From the cell containing the given text, extract its center point as (x, y) coordinate. 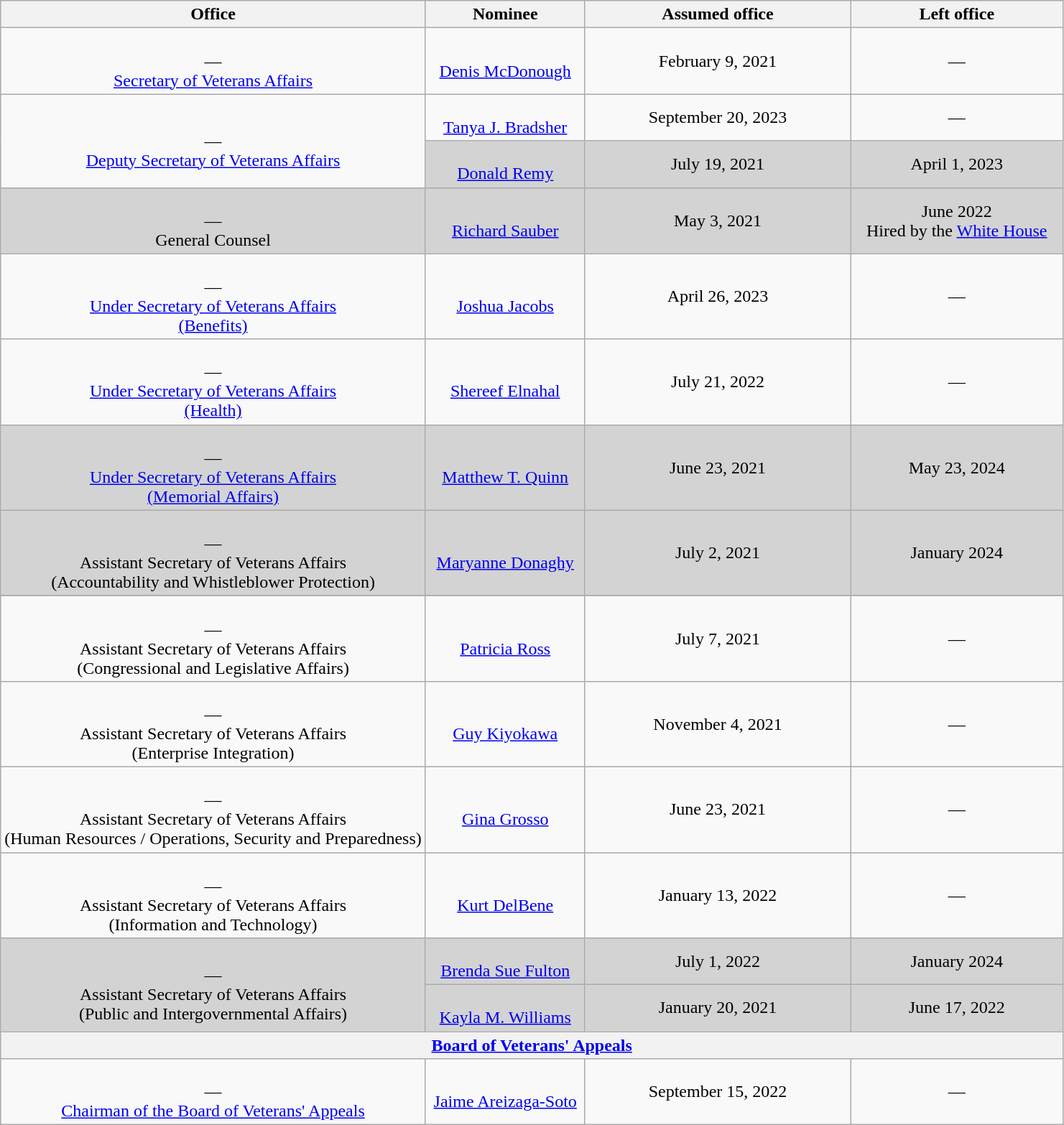
Gina Grosso (505, 809)
—Assistant Secretary of Veterans Affairs(Public and Intergovernmental Affairs) (213, 985)
Kurt DelBene (505, 895)
—Chairman of the Board of Veterans' Appeals (213, 1092)
Brenda Sue Fulton (505, 961)
Guy Kiyokawa (505, 724)
—Assistant Secretary of Veterans Affairs(Congressional and Legislative Affairs) (213, 638)
—Assistant Secretary of Veterans Affairs(Accountability and Whistleblower Protection) (213, 553)
Jaime Areizaga-Soto (505, 1092)
September 20, 2023 (718, 118)
Maryanne Donaghy (505, 553)
Denis McDonough (505, 61)
July 7, 2021 (718, 638)
June 17, 2022 (957, 1009)
September 15, 2022 (718, 1092)
—Assistant Secretary of Veterans Affairs(Information and Technology) (213, 895)
Shereef Elnahal (505, 382)
Office (213, 14)
—Under Secretary of Veterans Affairs(Benefits) (213, 296)
Joshua Jacobs (505, 296)
Donald Remy (505, 164)
April 26, 2023 (718, 296)
Board of Veterans' Appeals (532, 1045)
Matthew T. Quinn (505, 467)
—Assistant Secretary of Veterans Affairs(Enterprise Integration) (213, 724)
July 19, 2021 (718, 164)
February 9, 2021 (718, 61)
July 21, 2022 (718, 382)
Richard Sauber (505, 221)
—Under Secretary of Veterans Affairs(Health) (213, 382)
July 2, 2021 (718, 553)
Assumed office (718, 14)
—Secretary of Veterans Affairs (213, 61)
April 1, 2023 (957, 164)
June 2022Hired by the White House (957, 221)
November 4, 2021 (718, 724)
May 23, 2024 (957, 467)
—Deputy Secretary of Veterans Affairs (213, 141)
Nominee (505, 14)
January 20, 2021 (718, 1009)
—Assistant Secretary of Veterans Affairs(Human Resources / Operations, Security and Preparedness) (213, 809)
January 13, 2022 (718, 895)
Left office (957, 14)
Kayla M. Williams (505, 1009)
Tanya J. Bradsher (505, 118)
July 1, 2022 (718, 961)
May 3, 2021 (718, 221)
—Under Secretary of Veterans Affairs(Memorial Affairs) (213, 467)
Patricia Ross (505, 638)
—General Counsel (213, 221)
